Return [X, Y] of the center of cell containing provided text 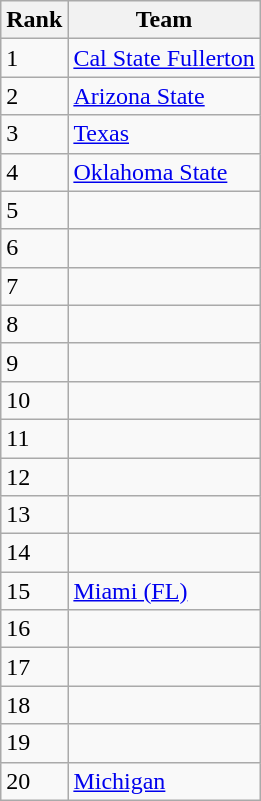
3 [34, 134]
12 [34, 477]
13 [34, 515]
15 [34, 591]
Oklahoma State [164, 172]
6 [34, 248]
16 [34, 629]
8 [34, 324]
14 [34, 553]
10 [34, 400]
9 [34, 362]
11 [34, 438]
7 [34, 286]
2 [34, 96]
19 [34, 743]
4 [34, 172]
1 [34, 58]
Arizona State [164, 96]
Team [164, 20]
Michigan [164, 781]
18 [34, 705]
Rank [34, 20]
Texas [164, 134]
17 [34, 667]
20 [34, 781]
5 [34, 210]
Cal State Fullerton [164, 58]
Miami (FL) [164, 591]
